Determine the [X, Y] coordinate at the center of the cell enclosing the given text.  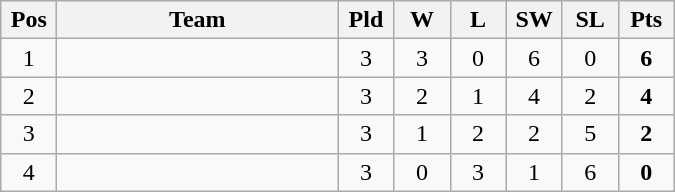
Pts [646, 20]
W [422, 20]
5 [590, 134]
Pos [29, 20]
SW [534, 20]
Pld [366, 20]
L [478, 20]
SL [590, 20]
Team [198, 20]
